Extract the [x, y] coordinate from the center of the cell holding the provided text.  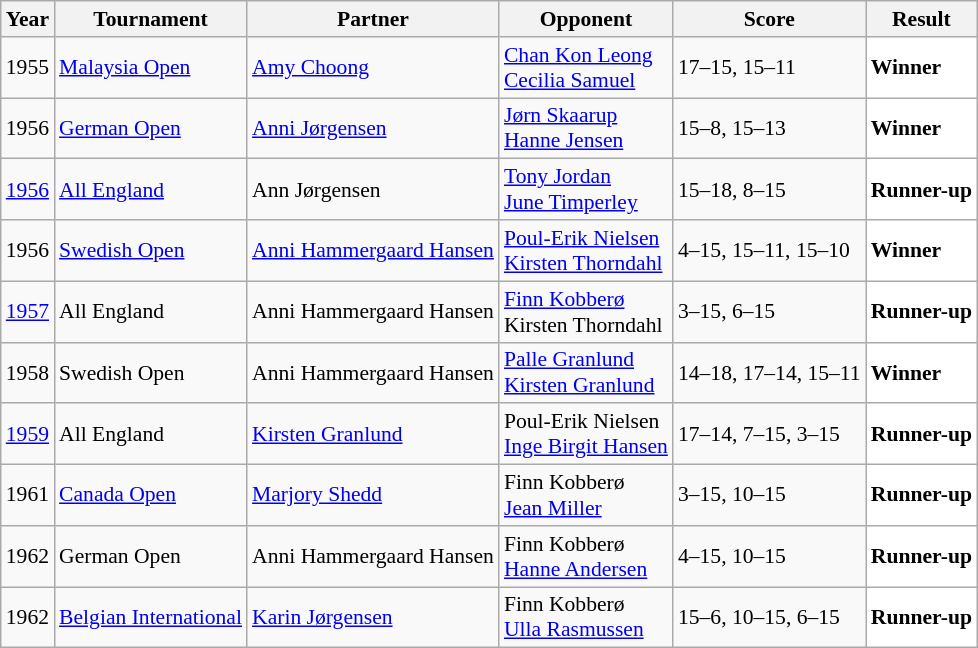
Amy Choong [373, 68]
Marjory Shedd [373, 496]
Malaysia Open [150, 68]
Anni Jørgensen [373, 128]
1957 [28, 312]
Palle Granlund Kirsten Granlund [586, 372]
Partner [373, 19]
Finn Kobberø Jean Miller [586, 496]
14–18, 17–14, 15–11 [770, 372]
3–15, 10–15 [770, 496]
Year [28, 19]
17–14, 7–15, 3–15 [770, 434]
3–15, 6–15 [770, 312]
Karin Jørgensen [373, 618]
Finn Kobberø Ulla Rasmussen [586, 618]
1961 [28, 496]
Opponent [586, 19]
Poul-Erik Nielsen Kirsten Thorndahl [586, 250]
Tournament [150, 19]
15–8, 15–13 [770, 128]
Chan Kon Leong Cecilia Samuel [586, 68]
Finn Kobberø Hanne Andersen [586, 556]
1959 [28, 434]
1955 [28, 68]
Ann Jørgensen [373, 190]
17–15, 15–11 [770, 68]
Canada Open [150, 496]
15–18, 8–15 [770, 190]
4–15, 15–11, 15–10 [770, 250]
Poul-Erik Nielsen Inge Birgit Hansen [586, 434]
Tony Jordan June Timperley [586, 190]
15–6, 10–15, 6–15 [770, 618]
Finn Kobberø Kirsten Thorndahl [586, 312]
Jørn Skaarup Hanne Jensen [586, 128]
1958 [28, 372]
Result [922, 19]
Score [770, 19]
4–15, 10–15 [770, 556]
Belgian International [150, 618]
Kirsten Granlund [373, 434]
